From the cell containing the given text, extract its center point as [x, y] coordinate. 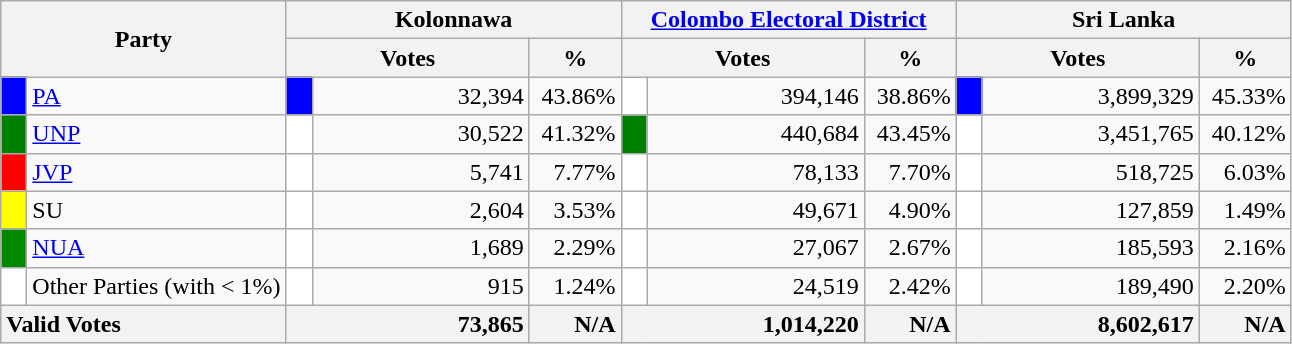
1,014,220 [742, 324]
2.29% [575, 248]
SU [156, 210]
7.70% [910, 172]
43.45% [910, 134]
Party [144, 39]
Kolonnawa [454, 20]
6.03% [1245, 172]
440,684 [756, 134]
2,604 [420, 210]
3.53% [575, 210]
NUA [156, 248]
2.42% [910, 286]
JVP [156, 172]
1,689 [420, 248]
2.16% [1245, 248]
185,593 [1090, 248]
189,490 [1090, 286]
5,741 [420, 172]
49,671 [756, 210]
8,602,617 [1078, 324]
2.20% [1245, 286]
27,067 [756, 248]
32,394 [420, 96]
Sri Lanka [1124, 20]
38.86% [910, 96]
45.33% [1245, 96]
1.24% [575, 286]
127,859 [1090, 210]
Colombo Electoral District [788, 20]
3,451,765 [1090, 134]
78,133 [756, 172]
7.77% [575, 172]
3,899,329 [1090, 96]
30,522 [420, 134]
2.67% [910, 248]
915 [420, 286]
Other Parties (with < 1%) [156, 286]
43.86% [575, 96]
41.32% [575, 134]
4.90% [910, 210]
24,519 [756, 286]
73,865 [408, 324]
UNP [156, 134]
40.12% [1245, 134]
1.49% [1245, 210]
518,725 [1090, 172]
PA [156, 96]
394,146 [756, 96]
Valid Votes [144, 324]
